Return the [X, Y] coordinate for the center point of the cell that contains the specified text.  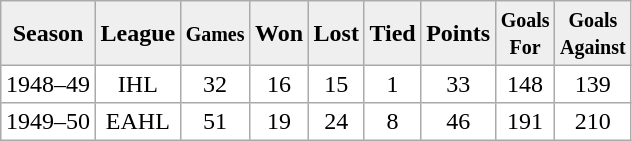
33 [458, 84]
191 [524, 122]
1948–49 [48, 84]
Won [280, 33]
210 [593, 122]
8 [392, 122]
Points [458, 33]
Tied [392, 33]
Lost [336, 33]
139 [593, 84]
15 [336, 84]
1 [392, 84]
IHL [138, 84]
19 [280, 122]
League [138, 33]
148 [524, 84]
GoalsFor [524, 33]
24 [336, 122]
GoalsAgainst [593, 33]
46 [458, 122]
Games [214, 33]
32 [214, 84]
Season [48, 33]
51 [214, 122]
1949–50 [48, 122]
16 [280, 84]
EAHL [138, 122]
